Scan for the cell matching the given text and deliver its [x, y] coordinate at center. 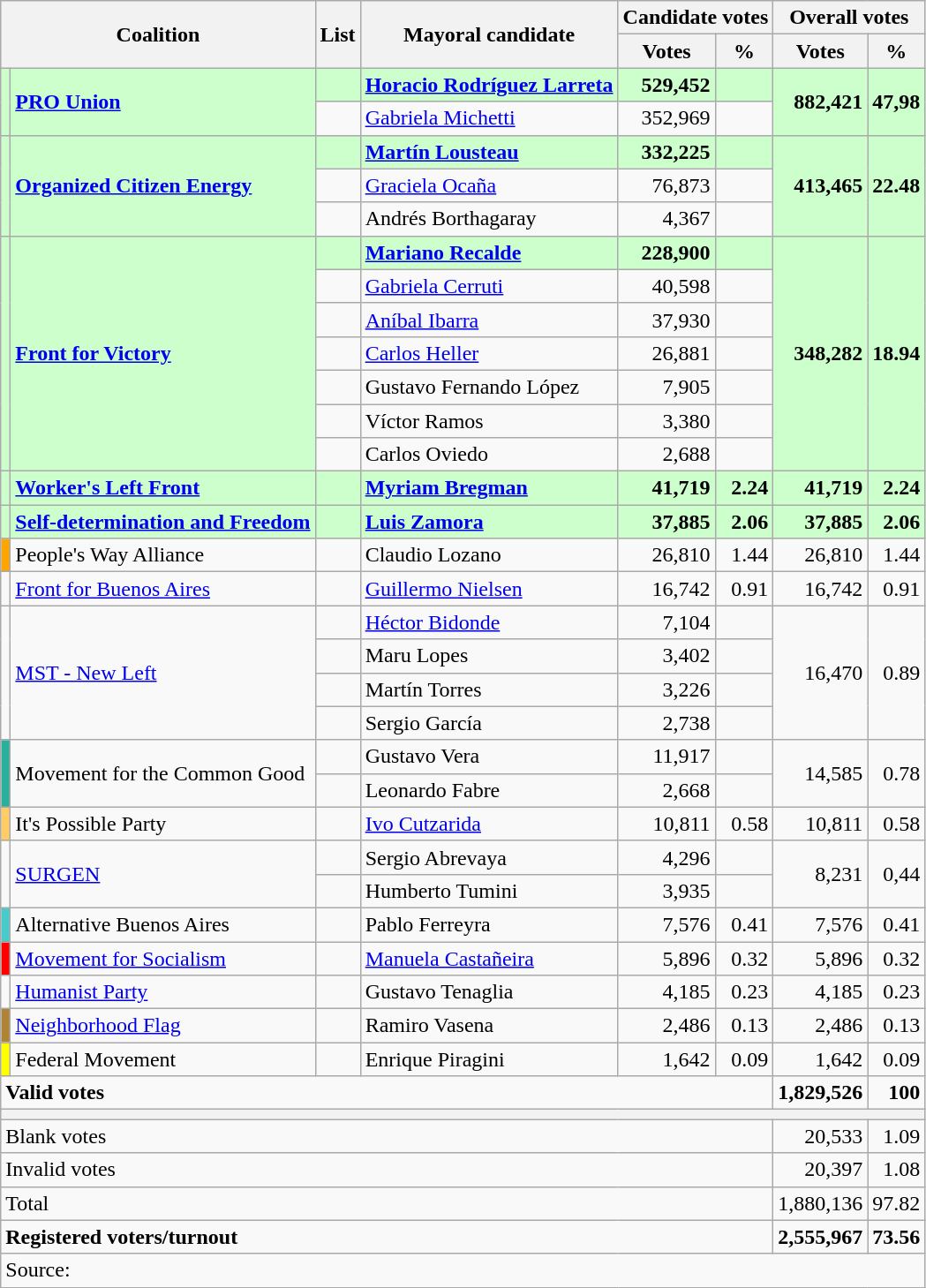
8,231 [821, 874]
Martín Torres [489, 689]
Humberto Tumini [489, 891]
0.78 [897, 773]
Gustavo Tenaglia [489, 992]
2,668 [666, 790]
76,873 [666, 185]
Andrés Borthagaray [489, 219]
1,880,136 [821, 1203]
Myriam Bregman [489, 488]
Movement for the Common Good [162, 773]
Invalid votes [387, 1170]
20,533 [821, 1136]
Sergio Abrevaya [489, 857]
Total [387, 1203]
Graciela Ocaña [489, 185]
Source: [463, 1270]
37,930 [666, 320]
Carlos Oviedo [489, 455]
882,421 [821, 102]
Pablo Ferreyra [489, 924]
0,44 [897, 874]
16,470 [821, 673]
Guillermo Nielsen [489, 589]
26,881 [666, 353]
7,905 [666, 387]
4,367 [666, 219]
348,282 [821, 353]
Blank votes [387, 1136]
Alternative Buenos Aires [162, 924]
2,555,967 [821, 1237]
It's Possible Party [162, 824]
Víctor Ramos [489, 421]
SURGEN [162, 874]
7,104 [666, 622]
11,917 [666, 757]
Federal Movement [162, 1059]
0.89 [897, 673]
Candidate votes [696, 18]
40,598 [666, 286]
14,585 [821, 773]
Humanist Party [162, 992]
Gabriela Cerruti [489, 286]
Valid votes [387, 1093]
332,225 [666, 152]
97.82 [897, 1203]
Enrique Piragini [489, 1059]
18.94 [897, 353]
Sergio García [489, 723]
PRO Union [162, 102]
Horacio Rodríguez Larreta [489, 85]
Organized Citizen Energy [162, 185]
73.56 [897, 1237]
Coalition [158, 34]
Ivo Cutzarida [489, 824]
Front for Victory [162, 353]
3,380 [666, 421]
Gustavo Vera [489, 757]
Movement for Socialism [162, 958]
Registered voters/turnout [387, 1237]
Héctor Bidonde [489, 622]
Aníbal Ibarra [489, 320]
2,688 [666, 455]
Luis Zamora [489, 522]
3,935 [666, 891]
Mariano Recalde [489, 252]
Carlos Heller [489, 353]
3,402 [666, 656]
Ramiro Vasena [489, 1026]
MST - New Left [162, 673]
Gustavo Fernando López [489, 387]
Martín Lousteau [489, 152]
Gabriela Michetti [489, 118]
228,900 [666, 252]
1.09 [897, 1136]
22.48 [897, 185]
3,226 [666, 689]
20,397 [821, 1170]
List [337, 34]
Maru Lopes [489, 656]
Overall votes [849, 18]
529,452 [666, 85]
People's Way Alliance [162, 555]
Claudio Lozano [489, 555]
352,969 [666, 118]
Neighborhood Flag [162, 1026]
Mayoral candidate [489, 34]
47,98 [897, 102]
Manuela Castañeira [489, 958]
Worker's Left Front [162, 488]
1,829,526 [821, 1093]
4,296 [666, 857]
Self-determination and Freedom [162, 522]
413,465 [821, 185]
Front for Buenos Aires [162, 589]
Leonardo Fabre [489, 790]
100 [897, 1093]
2,738 [666, 723]
1.08 [897, 1170]
